Scan for the cell matching the given text and deliver its (X, Y) coordinate at center. 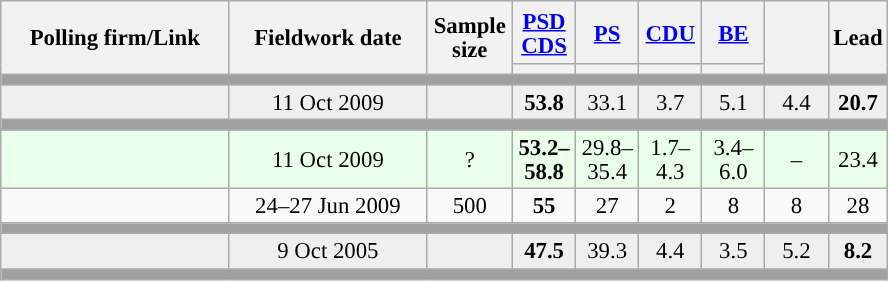
BE (734, 32)
8.2 (858, 252)
33.1 (608, 102)
Polling firm/Link (115, 38)
CDU (670, 32)
47.5 (544, 252)
3.5 (734, 252)
39.3 (608, 252)
53.2–58.8 (544, 160)
2 (670, 206)
29.8–35.4 (608, 160)
– (796, 160)
Sample size (470, 38)
27 (608, 206)
5.1 (734, 102)
Lead (858, 38)
24–27 Jun 2009 (328, 206)
55 (544, 206)
PS (608, 32)
28 (858, 206)
3.4–6.0 (734, 160)
23.4 (858, 160)
Fieldwork date (328, 38)
53.8 (544, 102)
PSDCDS (544, 32)
500 (470, 206)
20.7 (858, 102)
9 Oct 2005 (328, 252)
5.2 (796, 252)
3.7 (670, 102)
1.7–4.3 (670, 160)
? (470, 160)
